Determine the (x, y) coordinate at the center of the cell enclosing the given text.  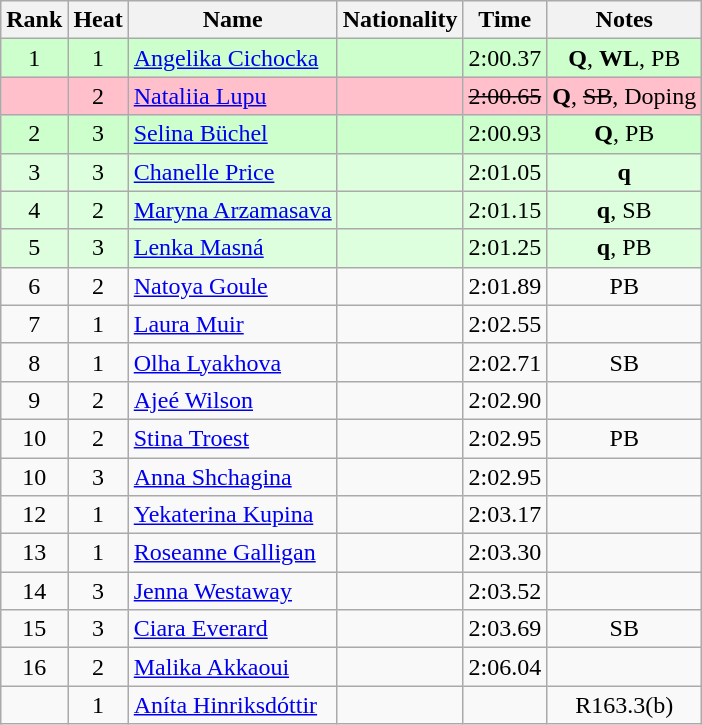
Nationality (400, 20)
Roseanne Galligan (232, 553)
Ajeé Wilson (232, 400)
4 (34, 210)
q (624, 172)
Laura Muir (232, 324)
Heat (98, 20)
13 (34, 553)
Selina Büchel (232, 134)
15 (34, 629)
5 (34, 248)
2:03.30 (505, 553)
2:03.69 (505, 629)
2:03.52 (505, 591)
2:01.15 (505, 210)
Jenna Westaway (232, 591)
16 (34, 667)
Q, WL, PB (624, 58)
q, SB (624, 210)
Olha Lyakhova (232, 362)
q, PB (624, 248)
2:02.55 (505, 324)
2:00.65 (505, 96)
2:02.90 (505, 400)
14 (34, 591)
Yekaterina Kupina (232, 515)
2:00.93 (505, 134)
Aníta Hinriksdóttir (232, 705)
Q, SB, Doping (624, 96)
Anna Shchagina (232, 477)
Nataliia Lupu (232, 96)
Natoya Goule (232, 286)
Ciara Everard (232, 629)
6 (34, 286)
Stina Troest (232, 438)
2:02.71 (505, 362)
Time (505, 20)
Maryna Arzamasava (232, 210)
Q, PB (624, 134)
12 (34, 515)
Name (232, 20)
Angelika Cichocka (232, 58)
Malika Akkaoui (232, 667)
2:01.05 (505, 172)
2:06.04 (505, 667)
8 (34, 362)
2:00.37 (505, 58)
Chanelle Price (232, 172)
2:01.89 (505, 286)
7 (34, 324)
Rank (34, 20)
R163.3(b) (624, 705)
2:03.17 (505, 515)
Lenka Masná (232, 248)
Notes (624, 20)
9 (34, 400)
2:01.25 (505, 248)
